Find where the given text appears and provide that cell's center as (x, y) coordinate. 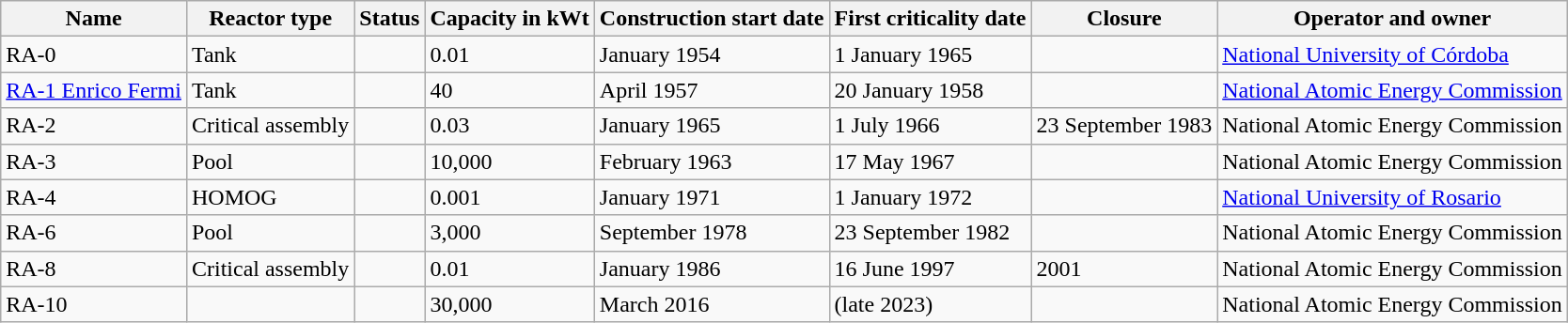
RA-8 (94, 269)
February 1963 (712, 161)
1 July 1966 (931, 126)
23 September 1982 (931, 233)
17 May 1967 (931, 161)
20 January 1958 (931, 90)
RA-0 (94, 54)
January 1971 (712, 197)
(late 2023) (931, 304)
RA-2 (94, 126)
40 (510, 90)
RA-1 Enrico Fermi (94, 90)
RA-10 (94, 304)
National University of Córdoba (1393, 54)
10,000 (510, 161)
First criticality date (931, 19)
16 June 1997 (931, 269)
3,000 (510, 233)
September 1978 (712, 233)
January 1986 (712, 269)
30,000 (510, 304)
RA-4 (94, 197)
Capacity in kWt (510, 19)
Name (94, 19)
2001 (1124, 269)
January 1965 (712, 126)
January 1954 (712, 54)
1 January 1972 (931, 197)
0.001 (510, 197)
March 2016 (712, 304)
National University of Rosario (1393, 197)
RA-3 (94, 161)
Closure (1124, 19)
Status (389, 19)
Reactor type (270, 19)
1 January 1965 (931, 54)
23 September 1983 (1124, 126)
April 1957 (712, 90)
RA-6 (94, 233)
Construction start date (712, 19)
0.03 (510, 126)
HOMOG (270, 197)
Operator and owner (1393, 19)
